Extract the [X, Y] coordinate from the center of the cell holding the provided text.  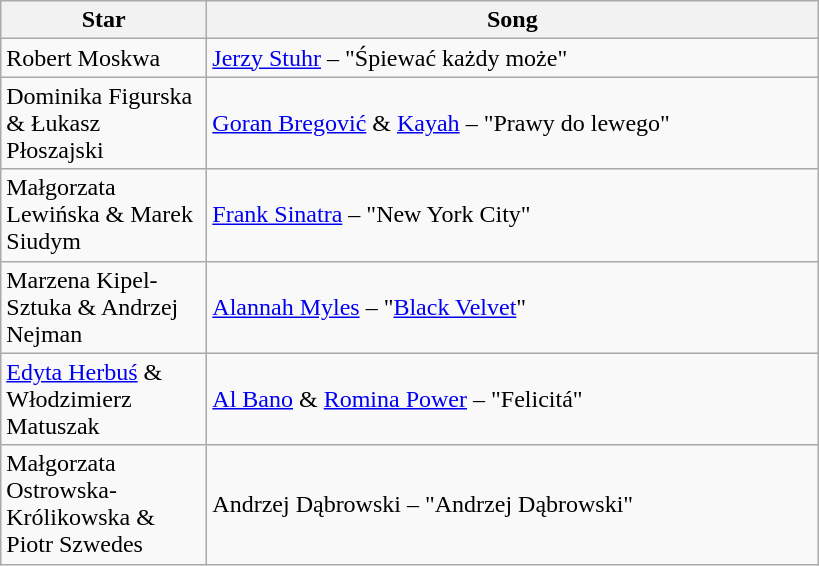
Andrzej Dąbrowski – "Andrzej Dąbrowski" [512, 504]
Jerzy Stuhr – "Śpiewać każdy może" [512, 58]
Song [512, 20]
Małgorzata Lewińska & Marek Siudym [104, 215]
Goran Bregović & Kayah – "Prawy do lewego" [512, 123]
Star [104, 20]
Małgorzata Ostrowska-Królikowska & Piotr Szwedes [104, 504]
Alannah Myles – "Black Velvet" [512, 307]
Al Bano & Romina Power – "Felicitá" [512, 399]
Marzena Kipel-Sztuka & Andrzej Nejman [104, 307]
Frank Sinatra – "New York City" [512, 215]
Edyta Herbuś & Włodzimierz Matuszak [104, 399]
Dominika Figurska & Łukasz Płoszajski [104, 123]
Robert Moskwa [104, 58]
